Identify which cell holds the provided text, then report its (X, Y) central coordinate. 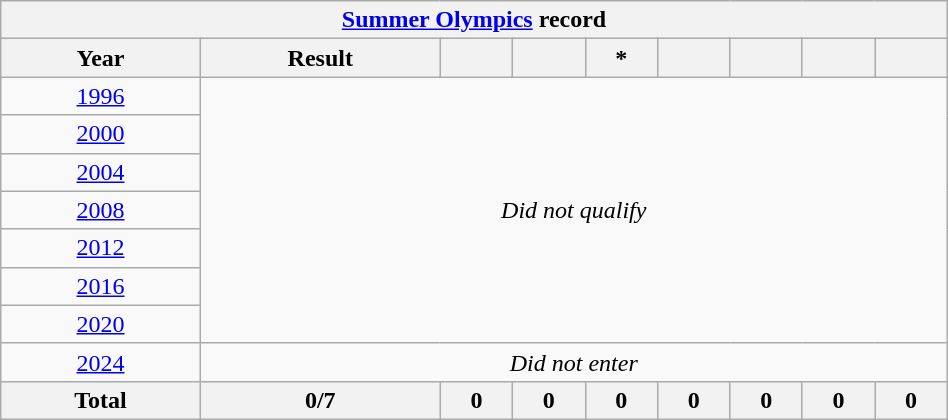
2024 (101, 362)
1996 (101, 96)
Year (101, 58)
2008 (101, 210)
* (621, 58)
2012 (101, 248)
2000 (101, 134)
Did not qualify (574, 210)
Total (101, 400)
Did not enter (574, 362)
2004 (101, 172)
Summer Olympics record (474, 20)
Result (320, 58)
0/7 (320, 400)
2016 (101, 286)
2020 (101, 324)
